Output the [X, Y] coordinate of the center of the cell containing the given text.  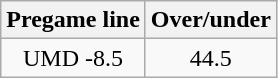
Pregame line [74, 20]
44.5 [210, 58]
Over/under [210, 20]
UMD -8.5 [74, 58]
